Output the (x, y) coordinate of the center of the cell containing the given text.  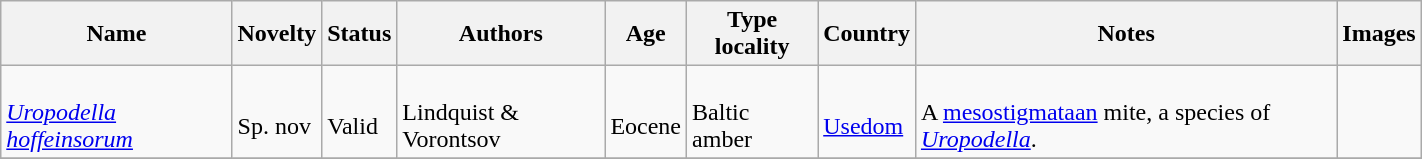
Age (646, 34)
A mesostigmataan mite, a species of Uropodella. (1126, 112)
Country (867, 34)
Lindquist & Vorontsov (501, 112)
Notes (1126, 34)
Type locality (752, 34)
Sp. nov (277, 112)
Novelty (277, 34)
Images (1379, 34)
Status (360, 34)
Eocene (646, 112)
Uropodella hoffeinsorum (116, 112)
Usedom (867, 112)
Baltic amber (752, 112)
Valid (360, 112)
Authors (501, 34)
Name (116, 34)
